Extract the [x, y] coordinate from the center of the cell holding the provided text.  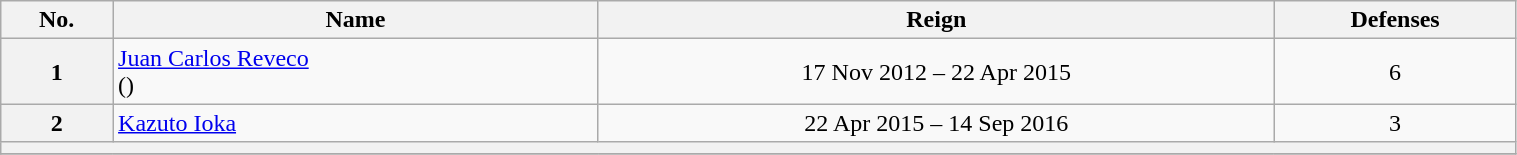
3 [1395, 123]
1 [57, 72]
6 [1395, 72]
Name [356, 20]
22 Apr 2015 – 14 Sep 2016 [936, 123]
Juan Carlos Reveco() [356, 72]
No. [57, 20]
2 [57, 123]
Kazuto Ioka [356, 123]
17 Nov 2012 – 22 Apr 2015 [936, 72]
Reign [936, 20]
Defenses [1395, 20]
